Return the [x, y] coordinate for the center point of the cell that contains the specified text.  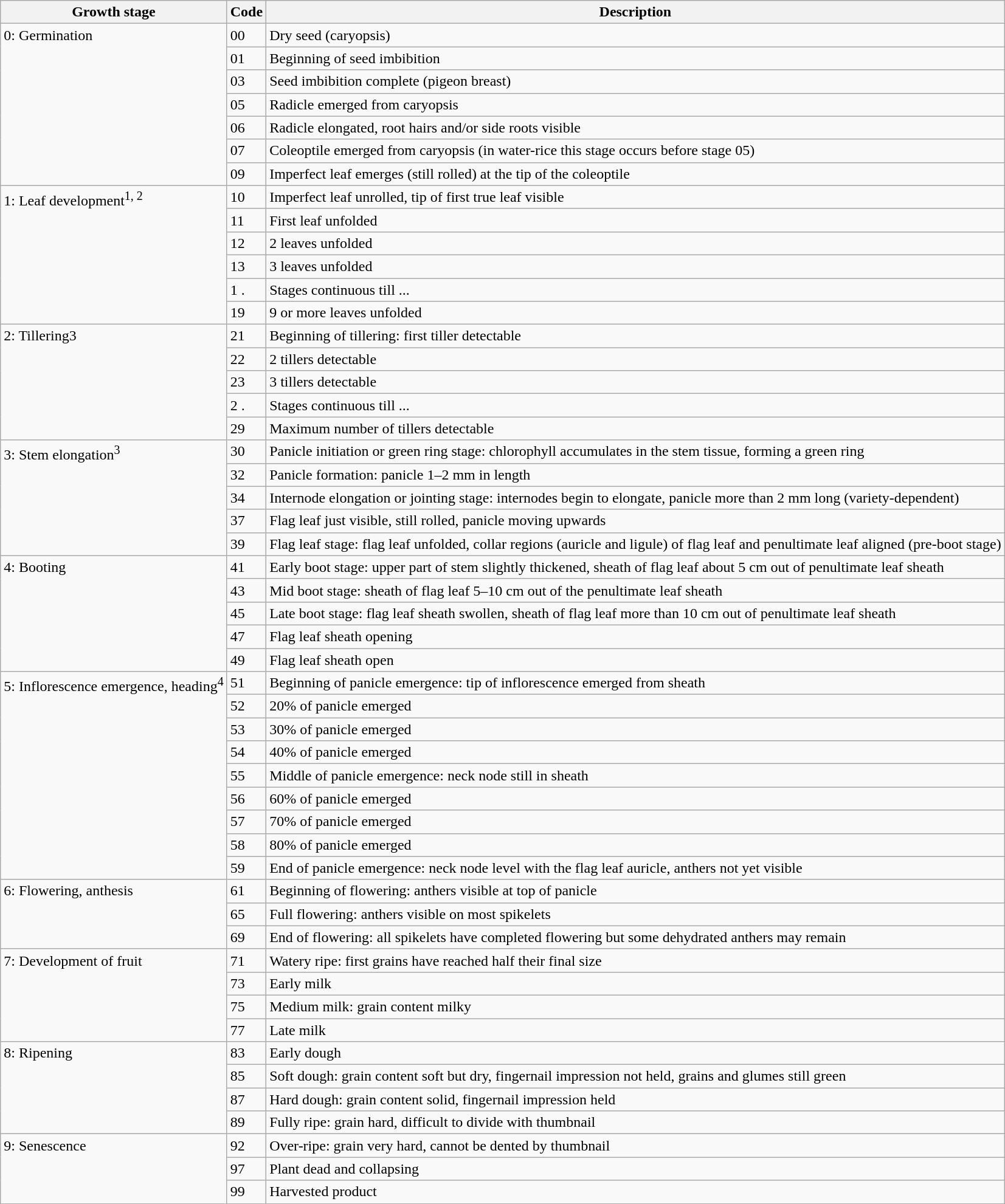
First leaf unfolded [636, 220]
Watery ripe: first grains have reached half their final size [636, 960]
30 [246, 452]
Medium milk: grain content milky [636, 1006]
83 [246, 1053]
Internode elongation or jointing stage: internodes begin to elongate, panicle more than 2 mm long (variety-dependent) [636, 498]
Mid boot stage: sheath of flag leaf 5–10 cm out of the penultimate leaf sheath [636, 590]
47 [246, 636]
52 [246, 706]
Hard dough: grain content solid, fingernail impression held [636, 1099]
Plant dead and collapsing [636, 1169]
73 [246, 983]
37 [246, 521]
12 [246, 243]
30% of panicle emerged [636, 729]
58 [246, 845]
23 [246, 382]
Description [636, 12]
Full flowering: anthers visible on most spikelets [636, 914]
19 [246, 313]
Flag leaf sheath open [636, 659]
Coleoptile emerged from caryopsis (in water-rice this stage occurs before stage 05) [636, 151]
3 tillers detectable [636, 382]
2 . [246, 405]
2 leaves unfolded [636, 243]
Early dough [636, 1053]
Growth stage [114, 12]
11 [246, 220]
Radicle elongated, root hairs and/or side roots visible [636, 128]
03 [246, 81]
Dry seed (caryopsis) [636, 35]
Imperfect leaf unrolled, tip of first true leaf visible [636, 197]
Seed imbibition complete (pigeon breast) [636, 81]
1: Leaf development1, 2 [114, 255]
Harvested product [636, 1192]
Flag leaf stage: flag leaf unfolded, collar regions (auricle and ligule) of flag leaf and penultimate leaf aligned (pre-boot stage) [636, 544]
Late boot stage: flag leaf sheath swollen, sheath of flag leaf more than 10 cm out of penultimate leaf sheath [636, 613]
57 [246, 822]
01 [246, 58]
07 [246, 151]
99 [246, 1192]
32 [246, 475]
55 [246, 776]
39 [246, 544]
8: Ripening [114, 1088]
59 [246, 868]
56 [246, 799]
Fully ripe: grain hard, difficult to divide with thumbnail [636, 1123]
7: Development of fruit [114, 995]
Beginning of flowering: anthers visible at top of panicle [636, 891]
Late milk [636, 1030]
34 [246, 498]
49 [246, 659]
3: Stem elongation3 [114, 498]
80% of panicle emerged [636, 845]
20% of panicle emerged [636, 706]
6: Flowering, anthesis [114, 914]
Radicle emerged from caryopsis [636, 105]
2 tillers detectable [636, 359]
Over-ripe: grain very hard, cannot be dented by thumbnail [636, 1146]
Beginning of seed imbibition [636, 58]
87 [246, 1099]
22 [246, 359]
Early boot stage: upper part of stem slightly thickened, sheath of flag leaf about 5 cm out of penultimate leaf sheath [636, 567]
End of panicle emergence: neck node level with the flag leaf auricle, anthers not yet visible [636, 868]
Panicle formation: panicle 1–2 mm in length [636, 475]
End of flowering: all spikelets have completed flowering but some dehydrated anthers may remain [636, 937]
Panicle initiation or green ring stage: chlorophyll accumulates in the stem tissue, forming a green ring [636, 452]
2: Tillering3 [114, 382]
85 [246, 1076]
3 leaves unfolded [636, 266]
Beginning of panicle emergence: tip of inflorescence emerged from sheath [636, 683]
5: Inflorescence emergence, heading4 [114, 776]
89 [246, 1123]
Maximum number of tillers detectable [636, 428]
71 [246, 960]
Flag leaf just visible, still rolled, panicle moving upwards [636, 521]
00 [246, 35]
43 [246, 590]
54 [246, 752]
60% of panicle emerged [636, 799]
29 [246, 428]
13 [246, 266]
61 [246, 891]
Code [246, 12]
Soft dough: grain content soft but dry, fingernail impression not held, grains and glumes still green [636, 1076]
Middle of panicle emergence: neck node still in sheath [636, 776]
21 [246, 336]
45 [246, 613]
65 [246, 914]
Early milk [636, 983]
51 [246, 683]
06 [246, 128]
Beginning of tillering: first tiller detectable [636, 336]
9: Senescence [114, 1169]
70% of panicle emerged [636, 822]
69 [246, 937]
97 [246, 1169]
41 [246, 567]
53 [246, 729]
Flag leaf sheath opening [636, 636]
05 [246, 105]
40% of panicle emerged [636, 752]
Imperfect leaf emerges (still rolled) at the tip of the coleoptile [636, 174]
0: Germination [114, 105]
77 [246, 1030]
1 . [246, 290]
92 [246, 1146]
4: Booting [114, 613]
10 [246, 197]
75 [246, 1006]
09 [246, 174]
9 or more leaves unfolded [636, 313]
